Scan for the cell matching the given text and deliver its [X, Y] coordinate at center. 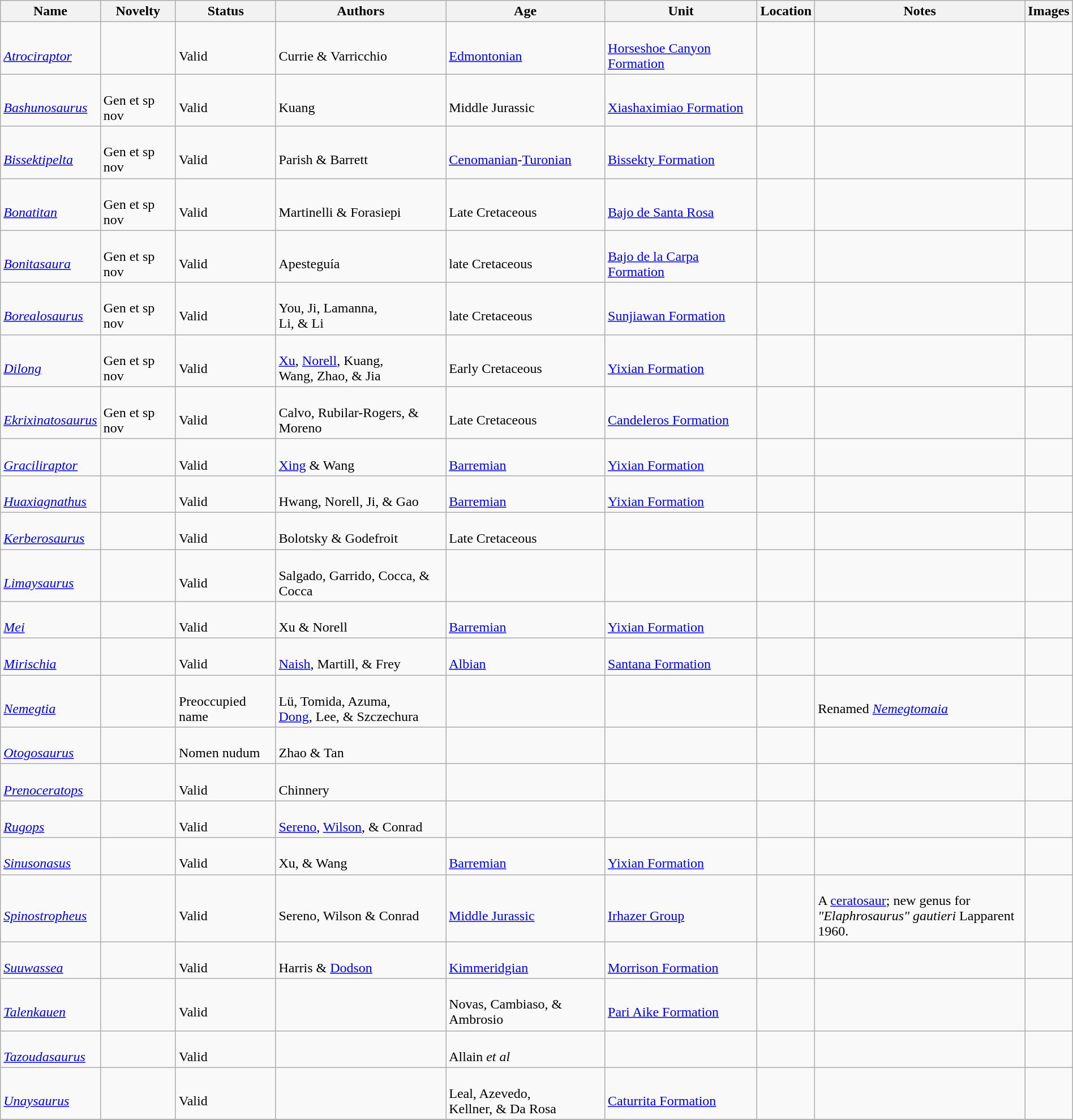
Santana Formation [681, 656]
Renamed Nemegtomaia [920, 701]
Albian [525, 656]
Bonitasaura [50, 256]
Early Cretaceous [525, 361]
Caturrita Formation [681, 1093]
Mei [50, 620]
Notes [920, 11]
A ceratosaur; new genus for "Elaphrosaurus" gautieri Lapparent 1960. [920, 908]
Xu, & Wang [361, 856]
Otogosaurus [50, 746]
Kerberosaurus [50, 531]
Xing & Wang [361, 457]
Nemegtia [50, 701]
Kuang [361, 100]
Novas, Cambiaso, & Ambrosio [525, 1005]
Authors [361, 11]
Allain et al [525, 1049]
Preoccupied name [225, 701]
Suuwassea [50, 960]
Rugops [50, 819]
Lü, Tomida, Azuma, Dong, Lee, & Szczechura [361, 701]
Edmontonian [525, 48]
Unit [681, 11]
Bonatitan [50, 204]
Bissektipelta [50, 152]
Limaysaurus [50, 575]
Atrociraptor [50, 48]
Morrison Formation [681, 960]
Talenkauen [50, 1005]
Ekrixinatosaurus [50, 413]
Bissekty Formation [681, 152]
Tazoudasaurus [50, 1049]
Spinostropheus [50, 908]
Bashunosaurus [50, 100]
Prenoceratops [50, 782]
Sunjiawan Formation [681, 308]
Naish, Martill, & Frey [361, 656]
Borealosaurus [50, 308]
Leal, Azevedo, Kellner, & Da Rosa [525, 1093]
Apesteguía [361, 256]
Currie & Varricchio [361, 48]
Harris & Dodson [361, 960]
Cenomanian-Turonian [525, 152]
Huaxiagnathus [50, 494]
Candeleros Formation [681, 413]
Salgado, Garrido, Cocca, & Cocca [361, 575]
Irhazer Group [681, 908]
Chinnery [361, 782]
Calvo, Rubilar-Rogers, & Moreno [361, 413]
Bolotsky & Godefroit [361, 531]
Dilong [50, 361]
Xu, Norell, Kuang, Wang, Zhao, & Jia [361, 361]
Name [50, 11]
Sinusonasus [50, 856]
Zhao & Tan [361, 746]
Hwang, Norell, Ji, & Gao [361, 494]
Sereno, Wilson, & Conrad [361, 819]
Pari Aike Formation [681, 1005]
Martinelli & Forasiepi [361, 204]
Novelty [138, 11]
Images [1049, 11]
Parish & Barrett [361, 152]
Horseshoe Canyon Formation [681, 48]
Mirischia [50, 656]
Status [225, 11]
Age [525, 11]
Nomen nudum [225, 746]
Sereno, Wilson & Conrad [361, 908]
Xiashaximiao Formation [681, 100]
Bajo de Santa Rosa [681, 204]
Bajo de la Carpa Formation [681, 256]
Kimmeridgian [525, 960]
Graciliraptor [50, 457]
Unaysaurus [50, 1093]
You, Ji, Lamanna, Li, & Li [361, 308]
Xu & Norell [361, 620]
Location [786, 11]
